For the text-containing cell, return its midpoint in [x, y] coordinate format. 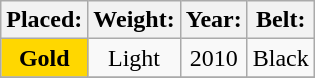
Year: [214, 20]
Gold [44, 58]
Weight: [134, 20]
Belt: [280, 20]
Placed: [44, 20]
Light [134, 58]
Black [280, 58]
2010 [214, 58]
